Determine the (x, y) coordinate at the center of the cell enclosing the given text.  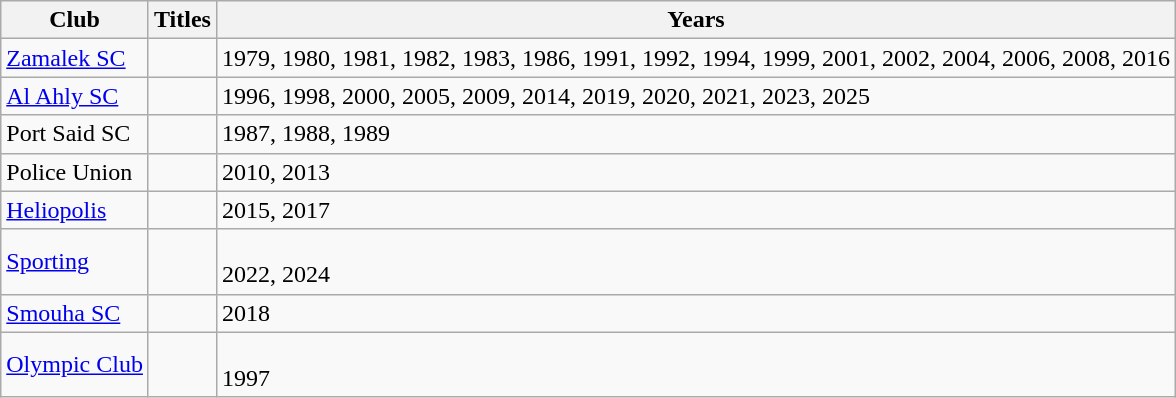
Al Ahly SC (75, 96)
1979, 1980, 1981, 1982, 1983, 1986, 1991, 1992, 1994, 1999, 2001, 2002, 2004, 2006, 2008, 2016 (696, 58)
Sporting (75, 262)
Police Union (75, 172)
Port Said SC (75, 134)
1987, 1988, 1989 (696, 134)
Titles (182, 20)
1996, 1998, 2000, 2005, 2009, 2014, 2019, 2020, 2021, 2023, 2025 (696, 96)
2022, 2024 (696, 262)
Olympic Club (75, 364)
Zamalek SC (75, 58)
Heliopolis (75, 210)
2010, 2013 (696, 172)
Smouha SC (75, 313)
Years (696, 20)
2018 (696, 313)
Club (75, 20)
1997 (696, 364)
2015, 2017 (696, 210)
